Find where the given text appears and provide that cell's center as (x, y) coordinate. 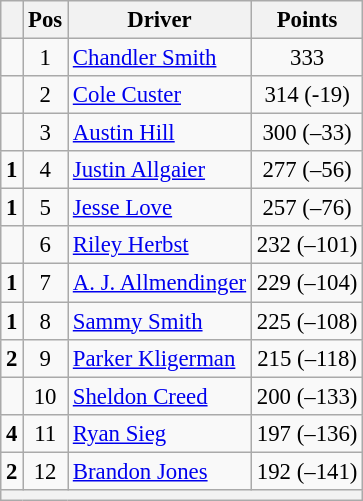
Pos (46, 20)
3 (46, 133)
Chandler Smith (160, 58)
10 (46, 396)
Ryan Sieg (160, 433)
Justin Allgaier (160, 170)
Sammy Smith (160, 321)
Brandon Jones (160, 471)
9 (46, 358)
229 (–104) (306, 283)
8 (46, 321)
333 (306, 58)
Parker Kligerman (160, 358)
225 (–108) (306, 321)
277 (–56) (306, 170)
12 (46, 471)
Cole Custer (160, 95)
11 (46, 433)
215 (–118) (306, 358)
200 (–133) (306, 396)
Riley Herbst (160, 245)
314 (-19) (306, 95)
7 (46, 283)
Jesse Love (160, 208)
Sheldon Creed (160, 396)
Driver (160, 20)
Austin Hill (160, 133)
197 (–136) (306, 433)
5 (46, 208)
257 (–76) (306, 208)
192 (–141) (306, 471)
232 (–101) (306, 245)
A. J. Allmendinger (160, 283)
6 (46, 245)
300 (–33) (306, 133)
Points (306, 20)
